Scan for the cell matching the given text and deliver its (x, y) coordinate at center. 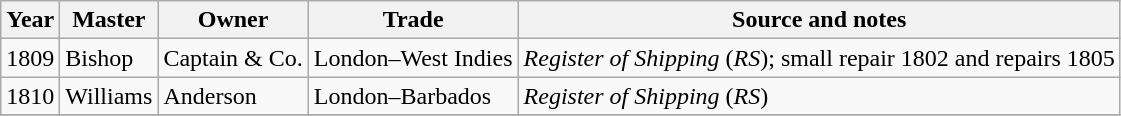
Bishop (109, 58)
Master (109, 20)
Owner (233, 20)
Trade (413, 20)
London–Barbados (413, 96)
Anderson (233, 96)
1810 (30, 96)
Year (30, 20)
Register of Shipping (RS); small repair 1802 and repairs 1805 (819, 58)
1809 (30, 58)
Captain & Co. (233, 58)
Source and notes (819, 20)
Register of Shipping (RS) (819, 96)
London–West Indies (413, 58)
Williams (109, 96)
